Capture the cell that displays the provided text and extract its [x, y] central coordinate. 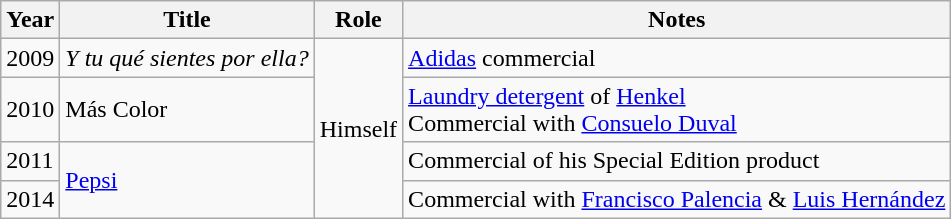
2009 [30, 58]
Y tu qué sientes por ella? [187, 58]
Adidas commercial [677, 58]
Laundry detergent of HenkelCommercial with Consuelo Duval [677, 110]
Himself [358, 128]
Commercial with Francisco Palencia & Luis Hernández [677, 199]
2011 [30, 161]
Title [187, 20]
Commercial of his Special Edition product [677, 161]
Notes [677, 20]
2014 [30, 199]
2010 [30, 110]
Más Color [187, 110]
Role [358, 20]
Year [30, 20]
Pepsi [187, 180]
